Locate the cell with the specified text and output its [x, y] center coordinate. 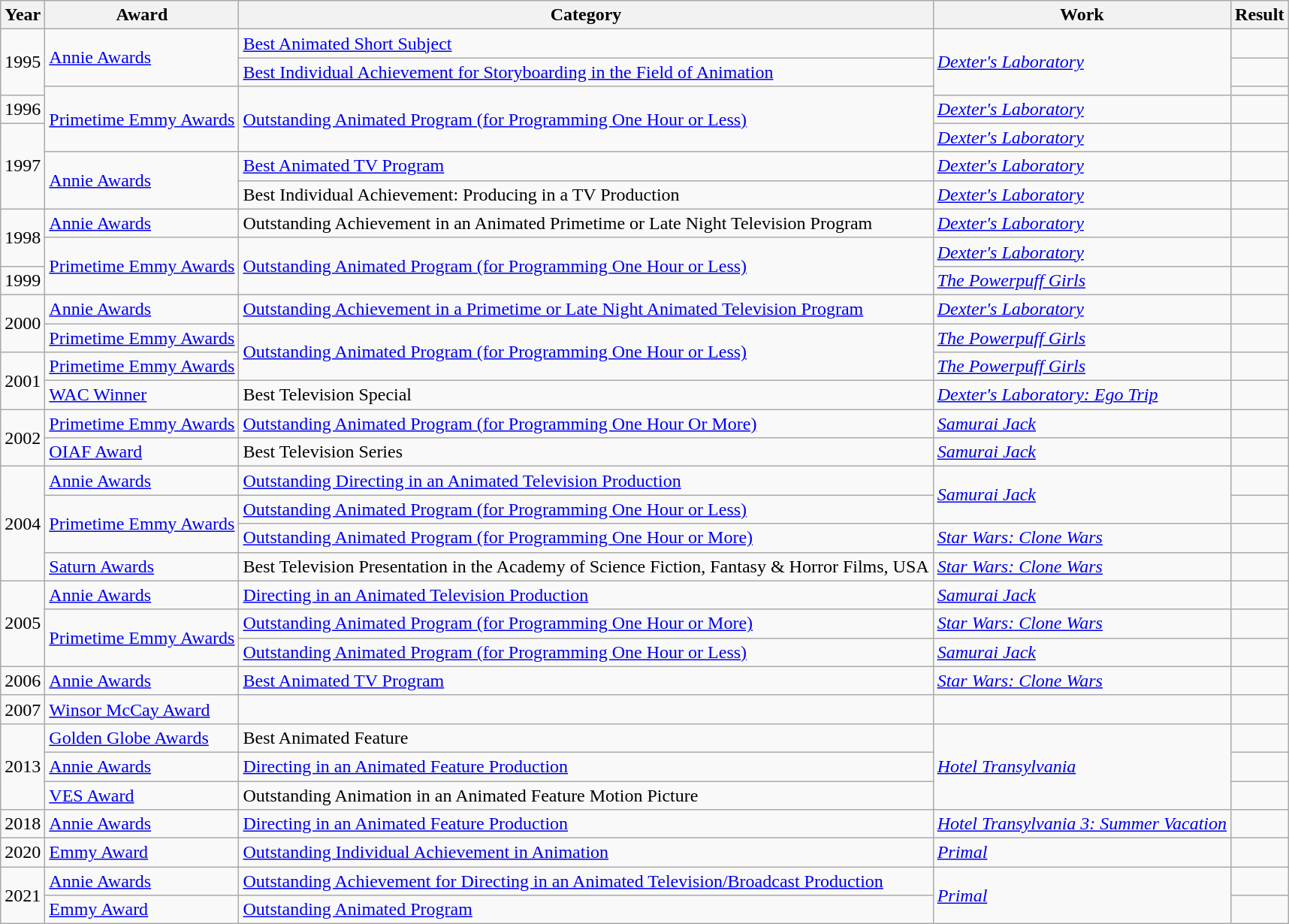
2007 [23, 709]
Outstanding Directing in an Animated Television Production [586, 481]
Outstanding Achievement for Directing in an Animated Television/Broadcast Production [586, 881]
Work [1082, 15]
2013 [23, 766]
1996 [23, 109]
Best Television Special [586, 395]
OIAF Award [142, 452]
Hotel Transylvania [1082, 766]
Outstanding Animated Program [586, 910]
2006 [23, 681]
2002 [23, 438]
Winsor McCay Award [142, 709]
1998 [23, 237]
Outstanding Achievement in an Animated Primetime or Late Night Television Program [586, 223]
Year [23, 15]
Golden Globe Awards [142, 738]
2005 [23, 624]
Result [1260, 15]
Best Animated Feature [586, 738]
WAC Winner [142, 395]
Outstanding Animation in an Animated Feature Motion Picture [586, 796]
2001 [23, 381]
1997 [23, 166]
Best Individual Achievement for Storyboarding in the Field of Animation [586, 72]
2021 [23, 895]
Outstanding Individual Achievement in Animation [586, 853]
Award [142, 15]
Directing in an Animated Television Production [586, 595]
2000 [23, 323]
1995 [23, 62]
Hotel Transylvania 3: Summer Vacation [1082, 824]
Outstanding Animated Program (for Programming One Hour Or More) [586, 424]
Saturn Awards [142, 566]
Best Television Presentation in the Academy of Science Fiction, Fantasy & Horror Films, USA [586, 566]
Best Animated Short Subject [586, 44]
1999 [23, 280]
Best Individual Achievement: Producing in a TV Production [586, 195]
2018 [23, 824]
VES Award [142, 796]
2020 [23, 853]
Category [586, 15]
2004 [23, 524]
Outstanding Achievement in a Primetime or Late Night Animated Television Program [586, 309]
Dexter's Laboratory: Ego Trip [1082, 395]
Best Television Series [586, 452]
